Identify which cell holds the provided text, then report its [x, y] central coordinate. 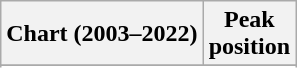
Peakposition [249, 34]
Chart (2003–2022) [102, 34]
